Scan for the cell matching the given text and deliver its [X, Y] coordinate at center. 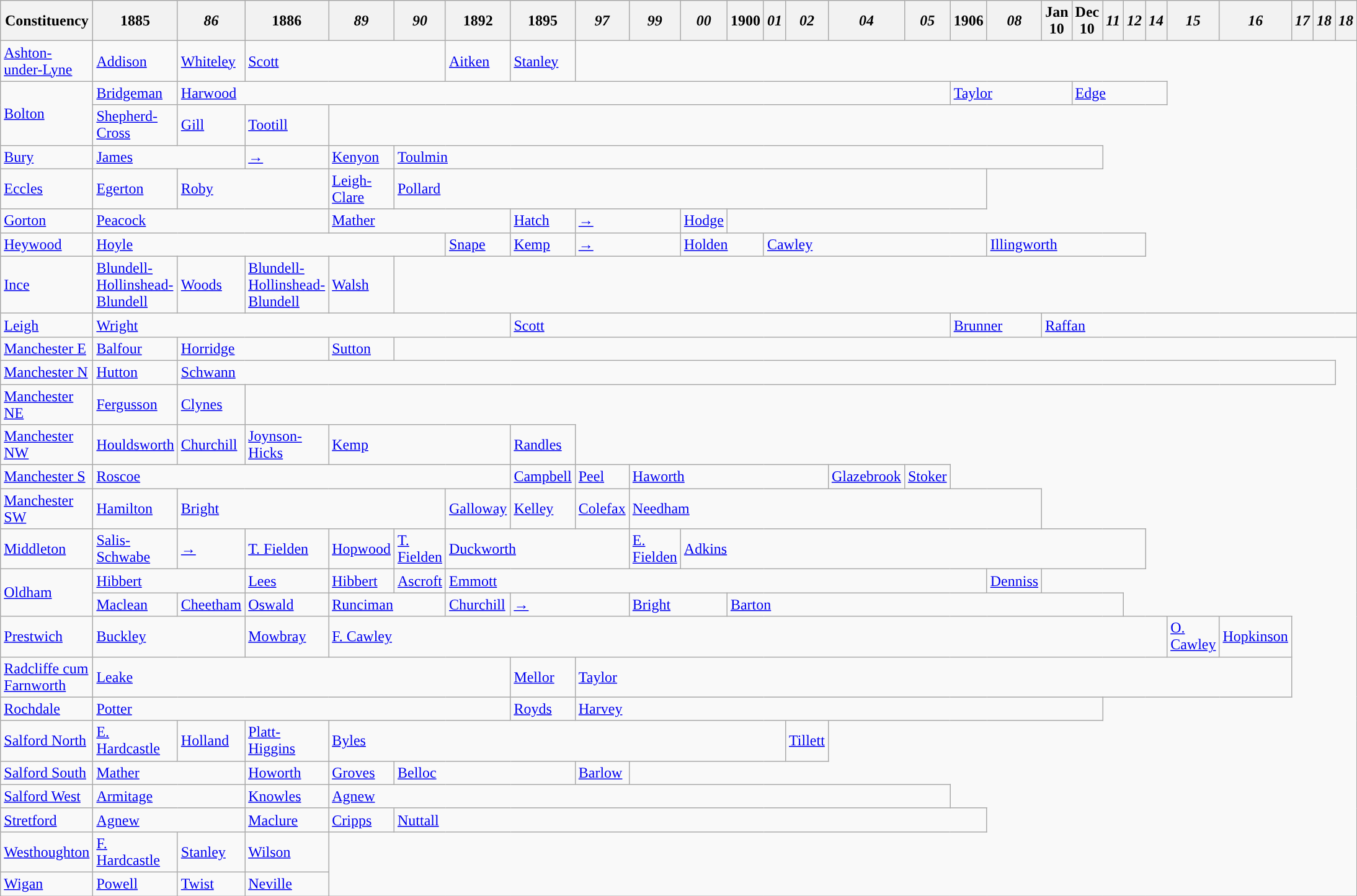
Addison [135, 61]
Middleton [47, 549]
E. Fielden [655, 549]
17 [1302, 21]
02 [806, 21]
Woods [211, 285]
E. Hardcastle [135, 740]
Peacock [211, 221]
Groves [362, 773]
Roscoe [301, 477]
Galloway [478, 508]
Barton [925, 605]
Hatch [543, 221]
Ascroft [419, 581]
Aitken [478, 61]
Oldham [47, 593]
Brunner [996, 325]
Salford South [47, 773]
15 [1193, 21]
Westhoughton [47, 852]
Belloc [484, 773]
Roby [253, 189]
Manchester E [47, 348]
Glazebrook [866, 477]
1895 [543, 21]
Horridge [253, 348]
16 [1255, 21]
Royds [543, 709]
Bridgeman [135, 93]
97 [602, 21]
Jan 10 [1057, 21]
1900 [745, 21]
Rochdale [47, 709]
99 [655, 21]
F. Cawley [748, 636]
Needham [835, 508]
Ashton-under-Lyne [47, 61]
Hopkinson [1255, 636]
Salford North [47, 740]
Toulmin [748, 157]
Radcliffe cum Farnworth [47, 677]
Fergusson [135, 404]
Howorth [287, 773]
Hamilton [135, 508]
1886 [287, 21]
Shepherd-Cross [135, 125]
Manchester NE [47, 404]
Colefax [602, 508]
04 [866, 21]
O. Cawley [1193, 636]
Whiteley [211, 61]
Edge [1119, 93]
Egerton [135, 189]
Eccles [47, 189]
Illingworth [1066, 244]
Leake [301, 677]
Leigh [47, 325]
Platt-Higgins [287, 740]
Maclean [135, 605]
Cheetham [211, 605]
Maclure [287, 820]
86 [211, 21]
Denniss [1014, 581]
00 [703, 21]
Salis-Schwabe [135, 549]
Joynson-Hicks [287, 445]
Hoyle [269, 244]
Hutton [135, 372]
Mellor [543, 677]
Tillett [806, 740]
Holland [211, 740]
Haworth [728, 477]
11 [1113, 21]
Constituency [47, 21]
Hodge [703, 221]
Holden [722, 244]
Harvey [839, 709]
1892 [478, 21]
Harwood [564, 93]
1906 [969, 21]
Lees [287, 581]
Raffan [1199, 325]
Peel [602, 477]
Schwann [756, 372]
Mowbray [287, 636]
Ince [47, 285]
90 [419, 21]
Runciman [387, 605]
Heywood [47, 244]
Dec 10 [1087, 21]
Buckley [169, 636]
Duckworth [537, 549]
Potter [301, 709]
89 [362, 21]
Randles [543, 445]
Knowles [287, 796]
Hopwood [362, 549]
Walsh [362, 285]
Gill [211, 125]
Wright [301, 325]
Salford West [47, 796]
Campbell [543, 477]
Kenyon [362, 157]
Nuttall [690, 820]
Cripps [362, 820]
Twist [211, 884]
Emmott [716, 581]
Kelley [543, 508]
Stretford [47, 820]
Bolton [47, 113]
Barlow [602, 773]
Prestwich [47, 636]
08 [1014, 21]
Neville [287, 884]
Wilson [287, 852]
Balfour [135, 348]
Leigh-Clare [362, 189]
14 [1156, 21]
12 [1134, 21]
Pollard [690, 189]
Powell [135, 884]
Stoker [927, 477]
Manchester SW [47, 508]
05 [927, 21]
Cawley [875, 244]
Houldsworth [135, 445]
Oswald [287, 605]
James [169, 157]
01 [774, 21]
Gorton [47, 221]
Manchester S [47, 477]
Byles [557, 740]
Tootill [287, 125]
1885 [135, 21]
Clynes [211, 404]
Snape [478, 244]
Adkins [913, 549]
Bury [47, 157]
Manchester NW [47, 445]
F. Hardcastle [135, 852]
Armitage [169, 796]
Manchester N [47, 372]
Wigan [47, 884]
Sutton [362, 348]
